From the cell containing the given text, extract its center point as (x, y) coordinate. 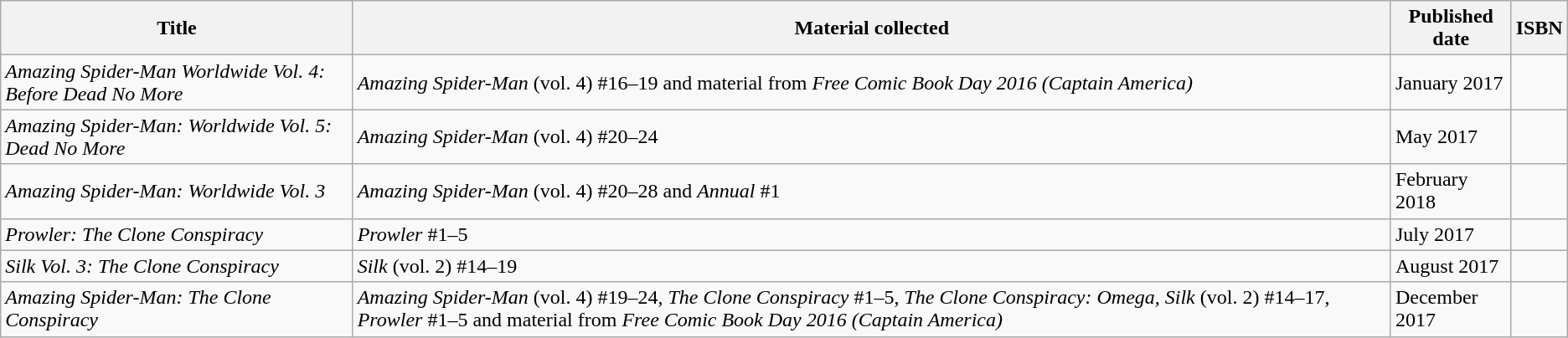
Amazing Spider-Man (vol. 4) #20–28 and Annual #1 (871, 191)
Published date (1451, 28)
Material collected (871, 28)
Amazing Spider-Man: Worldwide Vol. 5: Dead No More (177, 137)
Amazing Spider-Man (vol. 4) #16–19 and material from Free Comic Book Day 2016 (Captain America) (871, 82)
Silk (vol. 2) #14–19 (871, 266)
Amazing Spider-Man (vol. 4) #20–24 (871, 137)
Amazing Spider-Man: The Clone Conspiracy (177, 310)
Amazing Spider-Man: Worldwide Vol. 3 (177, 191)
January 2017 (1451, 82)
August 2017 (1451, 266)
February 2018 (1451, 191)
December 2017 (1451, 310)
Prowler: The Clone Conspiracy (177, 234)
Prowler #1–5 (871, 234)
Title (177, 28)
Amazing Spider-Man Worldwide Vol. 4: Before Dead No More (177, 82)
ISBN (1540, 28)
May 2017 (1451, 137)
Silk Vol. 3: The Clone Conspiracy (177, 266)
July 2017 (1451, 234)
